Return [X, Y] of the center of cell containing provided text 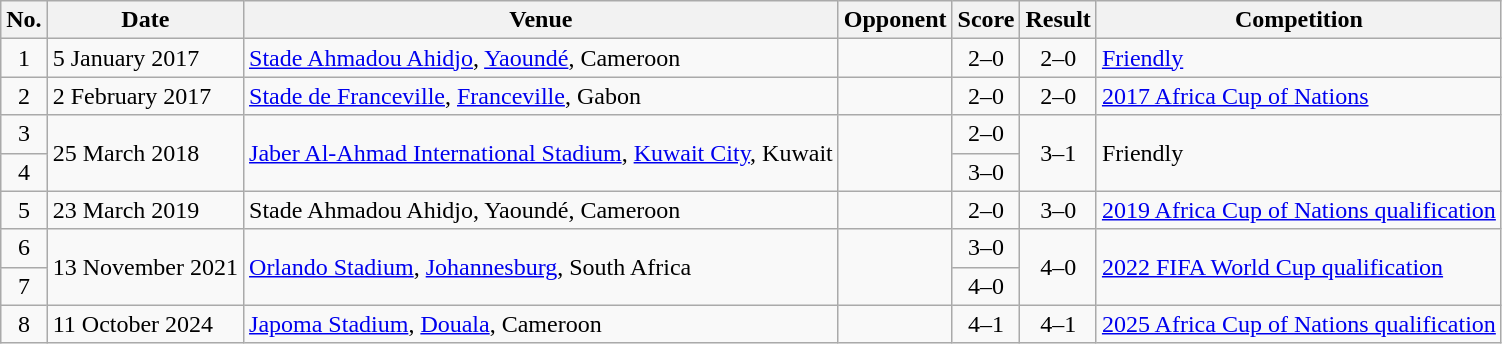
3–1 [1058, 153]
2 February 2017 [145, 96]
13 November 2021 [145, 267]
2019 Africa Cup of Nations qualification [1298, 210]
Opponent [895, 20]
Jaber Al-Ahmad International Stadium, Kuwait City, Kuwait [542, 153]
8 [24, 324]
2022 FIFA World Cup qualification [1298, 267]
Result [1058, 20]
Venue [542, 20]
5 [24, 210]
11 October 2024 [145, 324]
2 [24, 96]
Score [986, 20]
Orlando Stadium, Johannesburg, South Africa [542, 267]
Stade de Franceville, Franceville, Gabon [542, 96]
25 March 2018 [145, 153]
4 [24, 172]
No. [24, 20]
7 [24, 286]
6 [24, 248]
5 January 2017 [145, 58]
23 March 2019 [145, 210]
1 [24, 58]
2025 Africa Cup of Nations qualification [1298, 324]
Date [145, 20]
Competition [1298, 20]
Japoma Stadium, Douala, Cameroon [542, 324]
2017 Africa Cup of Nations [1298, 96]
3 [24, 134]
